Search for the cell housing the specified text and yield its [x, y] center coordinate. 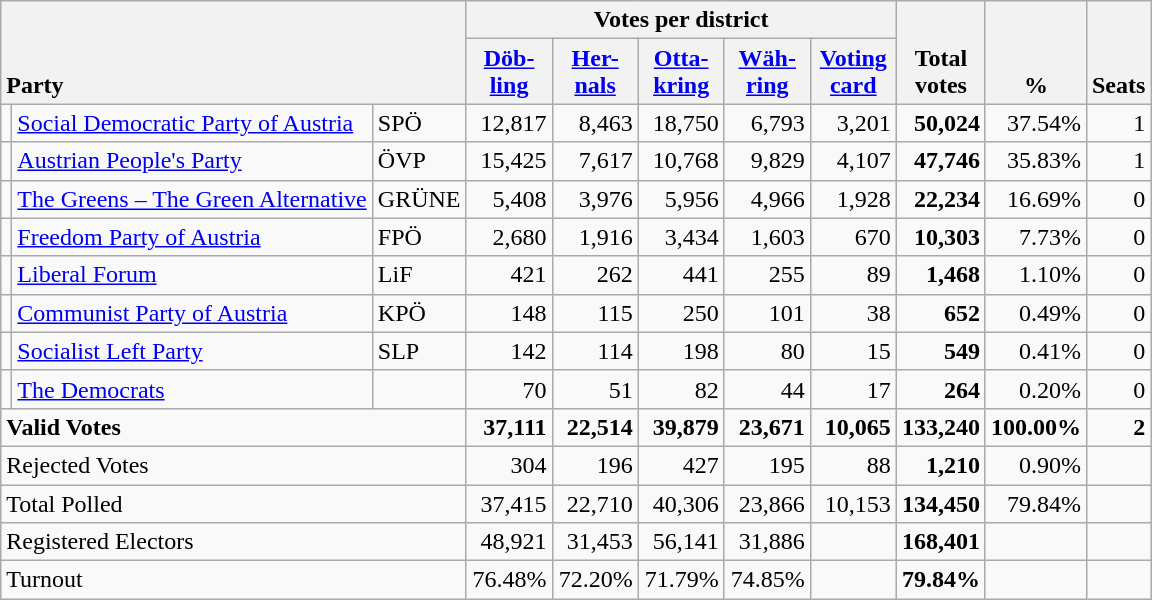
133,240 [940, 427]
3,434 [681, 237]
72.20% [595, 580]
71.79% [681, 580]
Döb-ling [509, 72]
1.10% [1036, 275]
3,976 [595, 199]
Votes per district [681, 20]
37,415 [509, 503]
2,680 [509, 237]
Liberal Forum [192, 275]
37,111 [509, 427]
ÖVP [419, 161]
421 [509, 275]
549 [940, 351]
670 [853, 237]
Party [234, 52]
148 [509, 313]
8,463 [595, 123]
9,829 [767, 161]
0.49% [1036, 313]
304 [509, 465]
4,966 [767, 199]
48,921 [509, 542]
10,303 [940, 237]
80 [767, 351]
652 [940, 313]
1,210 [940, 465]
22,234 [940, 199]
KPÖ [419, 313]
Socialist Left Party [192, 351]
56,141 [681, 542]
70 [509, 389]
22,710 [595, 503]
35.83% [1036, 161]
264 [940, 389]
23,866 [767, 503]
Votingcard [853, 72]
1,603 [767, 237]
The Democrats [192, 389]
% [1036, 52]
Rejected Votes [234, 465]
15 [853, 351]
5,956 [681, 199]
89 [853, 275]
Wäh-ring [767, 72]
255 [767, 275]
115 [595, 313]
5,408 [509, 199]
Total Polled [234, 503]
44 [767, 389]
1,468 [940, 275]
262 [595, 275]
168,401 [940, 542]
142 [509, 351]
1,916 [595, 237]
51 [595, 389]
195 [767, 465]
22,514 [595, 427]
4,107 [853, 161]
Registered Electors [234, 542]
7.73% [1036, 237]
3,201 [853, 123]
Totalvotes [940, 52]
7,617 [595, 161]
76.48% [509, 580]
37.54% [1036, 123]
40,306 [681, 503]
101 [767, 313]
Seats [1118, 52]
Freedom Party of Austria [192, 237]
12,817 [509, 123]
198 [681, 351]
47,746 [940, 161]
31,453 [595, 542]
100.00% [1036, 427]
134,450 [940, 503]
6,793 [767, 123]
74.85% [767, 580]
0.20% [1036, 389]
Valid Votes [234, 427]
LiF [419, 275]
1,928 [853, 199]
10,065 [853, 427]
427 [681, 465]
10,153 [853, 503]
18,750 [681, 123]
16.69% [1036, 199]
441 [681, 275]
114 [595, 351]
Otta-kring [681, 72]
Turnout [234, 580]
Social Democratic Party of Austria [192, 123]
17 [853, 389]
196 [595, 465]
0.90% [1036, 465]
Communist Party of Austria [192, 313]
15,425 [509, 161]
88 [853, 465]
Austrian People's Party [192, 161]
10,768 [681, 161]
39,879 [681, 427]
82 [681, 389]
0.41% [1036, 351]
23,671 [767, 427]
FPÖ [419, 237]
The Greens – The Green Alternative [192, 199]
Her-nals [595, 72]
SLP [419, 351]
38 [853, 313]
GRÜNE [419, 199]
SPÖ [419, 123]
250 [681, 313]
2 [1118, 427]
31,886 [767, 542]
50,024 [940, 123]
